For the text-containing cell, return its midpoint in [X, Y] coordinate format. 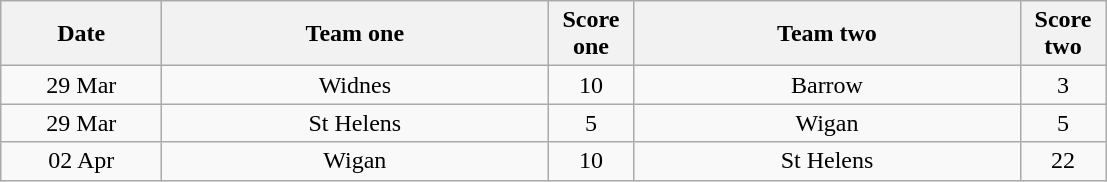
02 Apr [82, 161]
Score two [1063, 34]
3 [1063, 85]
Date [82, 34]
Widnes [355, 85]
22 [1063, 161]
Team two [827, 34]
Score one [591, 34]
Team one [355, 34]
Barrow [827, 85]
